Return the (x, y) coordinate for the center point of the cell that contains the specified text.  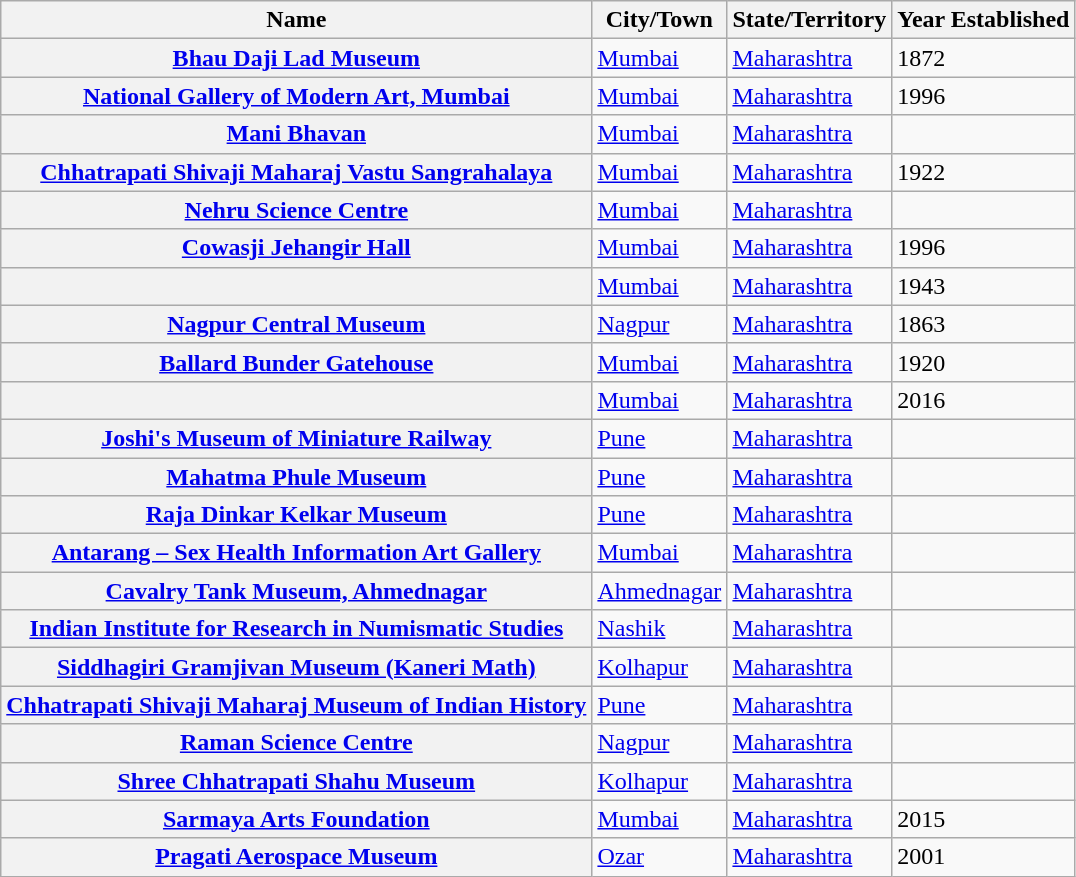
2015 (984, 819)
National Gallery of Modern Art, Mumbai (296, 96)
1863 (984, 324)
Ozar (660, 857)
Name (296, 20)
Nashik (660, 629)
Year Established (984, 20)
Siddhagiri Gramjivan Museum (Kaneri Math) (296, 667)
Ahmednagar (660, 591)
State/Territory (810, 20)
City/Town (660, 20)
Ballard Bunder Gatehouse (296, 362)
Mani Bhavan (296, 134)
2001 (984, 857)
Indian Institute for Research in Numismatic Studies (296, 629)
1943 (984, 286)
Sarmaya Arts Foundation (296, 819)
1920 (984, 362)
Chhatrapati Shivaji Maharaj Vastu Sangrahalaya (296, 172)
Shree Chhatrapati Shahu Museum (296, 781)
Bhau Daji Lad Museum (296, 58)
Chhatrapati Shivaji Maharaj Museum of Indian History (296, 705)
Cowasji Jehangir Hall (296, 248)
Antarang – Sex Health Information Art Gallery (296, 553)
Cavalry Tank Museum, Ahmednagar (296, 591)
1922 (984, 172)
Raman Science Centre (296, 743)
Nehru Science Centre (296, 210)
1872 (984, 58)
Nagpur Central Museum (296, 324)
Mahatma Phule Museum (296, 477)
Joshi's Museum of Miniature Railway (296, 438)
Pragati Aerospace Museum (296, 857)
Raja Dinkar Kelkar Museum (296, 515)
2016 (984, 400)
